Detect which cell encompasses the target text, then output its [x, y] center coordinate. 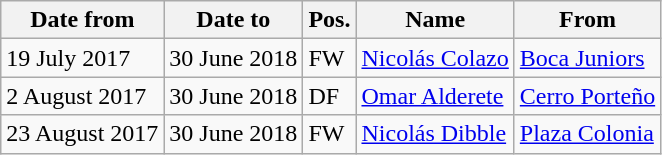
Plaza Colonia [587, 134]
Pos. [330, 20]
Nicolás Colazo [435, 58]
Name [435, 20]
Nicolás Dibble [435, 134]
Boca Juniors [587, 58]
19 July 2017 [82, 58]
Date to [234, 20]
23 August 2017 [82, 134]
Date from [82, 20]
Cerro Porteño [587, 96]
Omar Alderete [435, 96]
DF [330, 96]
From [587, 20]
2 August 2017 [82, 96]
